For the text-containing cell, return its midpoint in [X, Y] coordinate format. 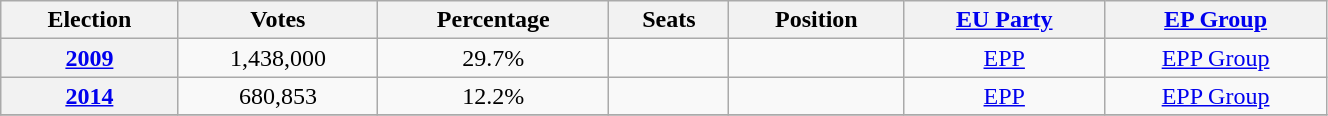
Position [816, 20]
Election [90, 20]
12.2% [494, 96]
Votes [278, 20]
Seats [669, 20]
EU Party [1004, 20]
Percentage [494, 20]
29.7% [494, 58]
EP Group [1216, 20]
2009 [90, 58]
1,438,000 [278, 58]
2014 [90, 96]
680,853 [278, 96]
